Extract the [x, y] coordinate from the center of the cell holding the provided text.  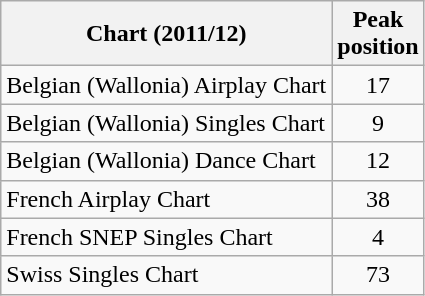
French SNEP Singles Chart [166, 237]
9 [378, 123]
17 [378, 85]
French Airplay Chart [166, 199]
Belgian (Wallonia) Dance Chart [166, 161]
12 [378, 161]
Belgian (Wallonia) Airplay Chart [166, 85]
Swiss Singles Chart [166, 275]
4 [378, 237]
Peakposition [378, 34]
Belgian (Wallonia) Singles Chart [166, 123]
73 [378, 275]
38 [378, 199]
Chart (2011/12) [166, 34]
